Locate the cell with the specified text and output its [X, Y] center coordinate. 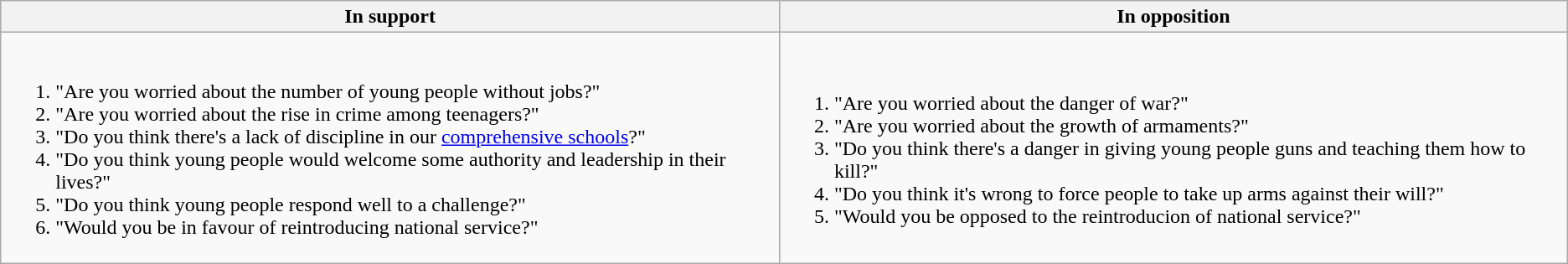
In support [390, 17]
In opposition [1173, 17]
